Search for the cell housing the specified text and yield its (X, Y) center coordinate. 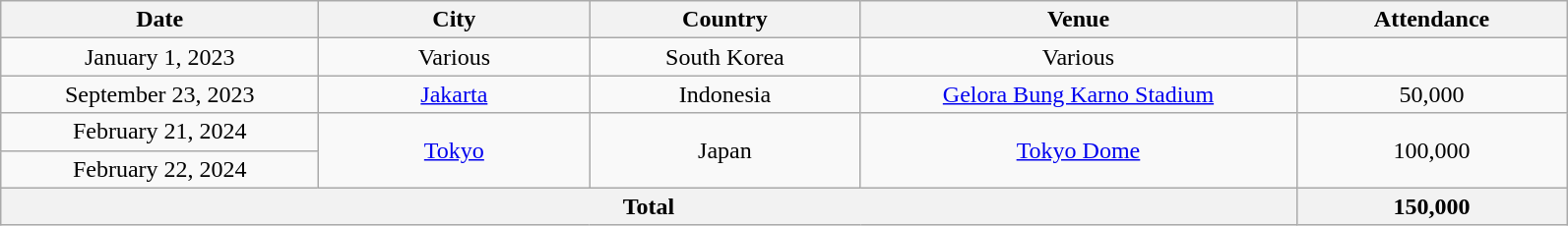
January 1, 2023 (159, 57)
Tokyo Dome (1079, 150)
City (455, 20)
Jakarta (455, 94)
Venue (1079, 20)
February 21, 2024 (159, 132)
Gelora Bung Karno Stadium (1079, 94)
Country (724, 20)
Attendance (1431, 20)
Japan (724, 150)
Date (159, 20)
Total (649, 206)
South Korea (724, 57)
Indonesia (724, 94)
February 22, 2024 (159, 169)
Tokyo (455, 150)
100,000 (1431, 150)
September 23, 2023 (159, 94)
50,000 (1431, 94)
150,000 (1431, 206)
